Identify which cell holds the provided text, then report its [X, Y] central coordinate. 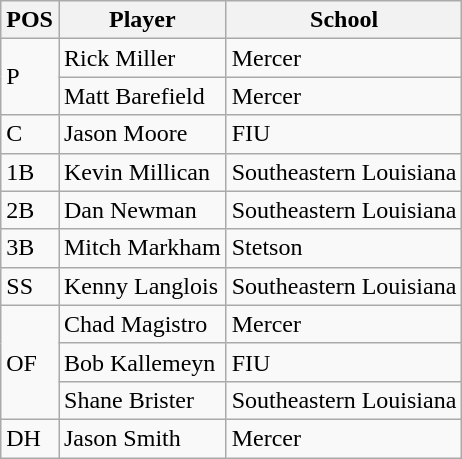
Dan Newman [142, 210]
Matt Barefield [142, 96]
C [30, 134]
Jason Smith [142, 438]
3B [30, 248]
Chad Magistro [142, 324]
SS [30, 286]
Jason Moore [142, 134]
Kevin Millican [142, 172]
Shane Brister [142, 400]
OF [30, 362]
Mitch Markham [142, 248]
1B [30, 172]
DH [30, 438]
P [30, 77]
Bob Kallemeyn [142, 362]
Rick Miller [142, 58]
Kenny Langlois [142, 286]
School [344, 20]
Player [142, 20]
Stetson [344, 248]
POS [30, 20]
2B [30, 210]
